Extract the [x, y] coordinate from the center of the cell holding the provided text.  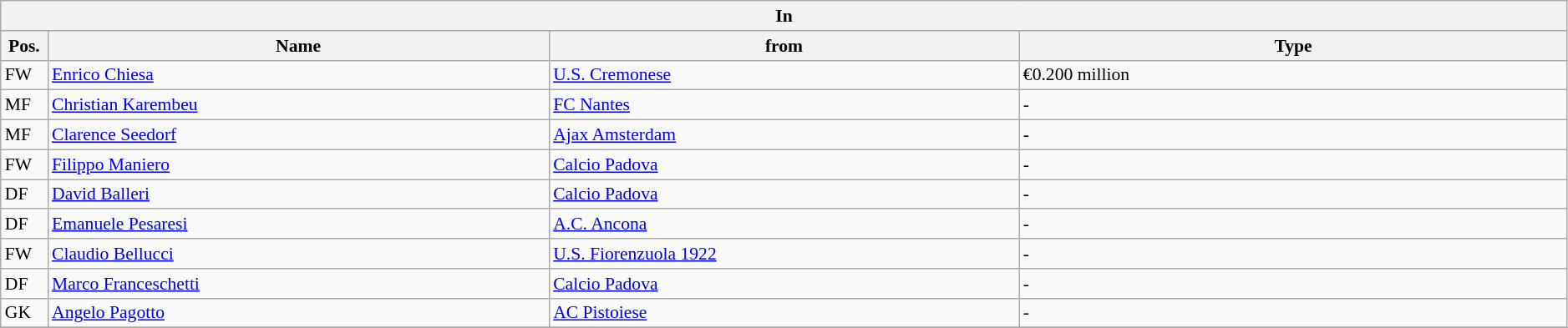
Filippo Maniero [298, 164]
Name [298, 46]
David Balleri [298, 194]
Angelo Pagotto [298, 313]
Marco Franceschetti [298, 284]
GK [24, 313]
In [784, 16]
U.S. Cremonese [784, 75]
Type [1293, 46]
Christian Karembeu [298, 105]
Clarence Seedorf [298, 135]
A.C. Ancona [784, 225]
Claudio Bellucci [298, 254]
Emanuele Pesaresi [298, 225]
U.S. Fiorenzuola 1922 [784, 254]
Enrico Chiesa [298, 75]
Ajax Amsterdam [784, 135]
AC Pistoiese [784, 313]
FC Nantes [784, 105]
€0.200 million [1293, 75]
Pos. [24, 46]
from [784, 46]
